Return (x, y) of the center of cell containing provided text 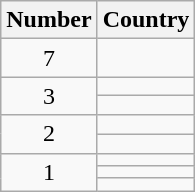
Number (49, 20)
7 (49, 58)
1 (49, 172)
2 (49, 134)
3 (49, 96)
Country (146, 20)
